From the cell containing the given text, extract its center point as (X, Y) coordinate. 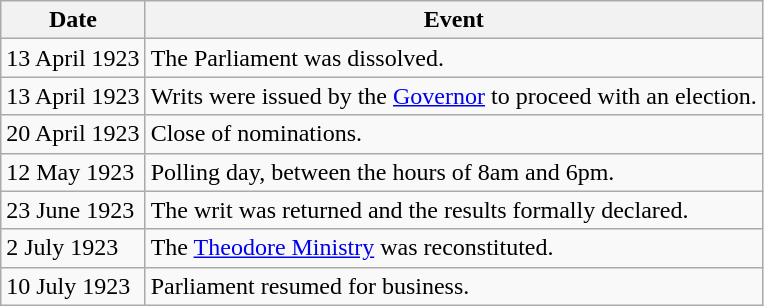
Close of nominations. (454, 134)
Writs were issued by the Governor to proceed with an election. (454, 96)
The Parliament was dissolved. (454, 58)
Parliament resumed for business. (454, 286)
12 May 1923 (73, 172)
23 June 1923 (73, 210)
20 April 1923 (73, 134)
Date (73, 20)
The writ was returned and the results formally declared. (454, 210)
10 July 1923 (73, 286)
The Theodore Ministry was reconstituted. (454, 248)
Event (454, 20)
Polling day, between the hours of 8am and 6pm. (454, 172)
2 July 1923 (73, 248)
